From the cell containing the given text, extract its center point as (X, Y) coordinate. 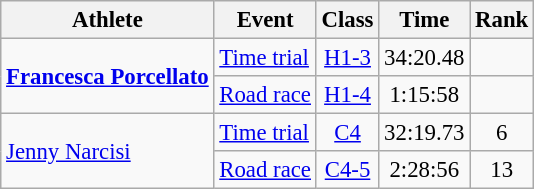
1:15:58 (424, 95)
Francesca Porcellato (108, 76)
H1-4 (348, 95)
2:28:56 (424, 170)
Event (265, 20)
13 (502, 170)
Time (424, 20)
Athlete (108, 20)
6 (502, 133)
C4 (348, 133)
C4-5 (348, 170)
34:20.48 (424, 58)
Jenny Narcisi (108, 152)
Rank (502, 20)
H1-3 (348, 58)
Class (348, 20)
32:19.73 (424, 133)
